Output the (X, Y) coordinate of the center of the cell containing the given text.  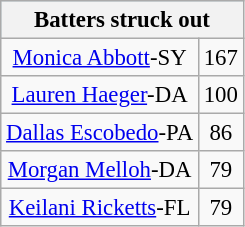
167 (220, 58)
Dallas Escobedo-PA (100, 133)
Lauren Haeger-DA (100, 95)
Morgan Melloh-DA (100, 170)
Batters struck out (122, 20)
Keilani Ricketts-FL (100, 208)
86 (220, 133)
Monica Abbott-SY (100, 58)
100 (220, 95)
